Determine the (X, Y) coordinate at the center of the cell enclosing the given text.  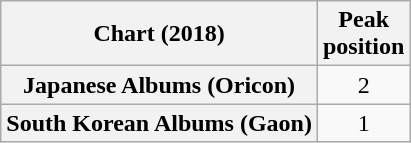
Chart (2018) (160, 34)
2 (363, 85)
South Korean Albums (Gaon) (160, 123)
Peakposition (363, 34)
1 (363, 123)
Japanese Albums (Oricon) (160, 85)
